Output the [x, y] coordinate of the center of the cell containing the given text.  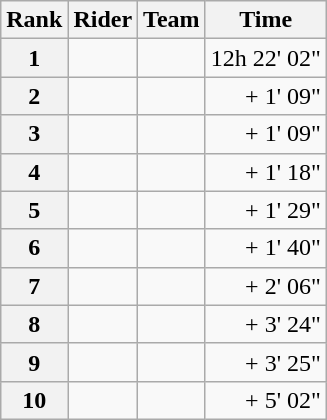
Rider [103, 20]
12h 22' 02" [266, 58]
+ 1' 18" [266, 172]
+ 3' 24" [266, 324]
7 [34, 286]
1 [34, 58]
Time [266, 20]
6 [34, 248]
4 [34, 172]
+ 5' 02" [266, 400]
Team [172, 20]
10 [34, 400]
2 [34, 96]
8 [34, 324]
9 [34, 362]
+ 1' 40" [266, 248]
+ 1' 29" [266, 210]
3 [34, 134]
5 [34, 210]
+ 3' 25" [266, 362]
+ 2' 06" [266, 286]
Rank [34, 20]
